Determine the [x, y] coordinate at the center of the cell enclosing the given text.  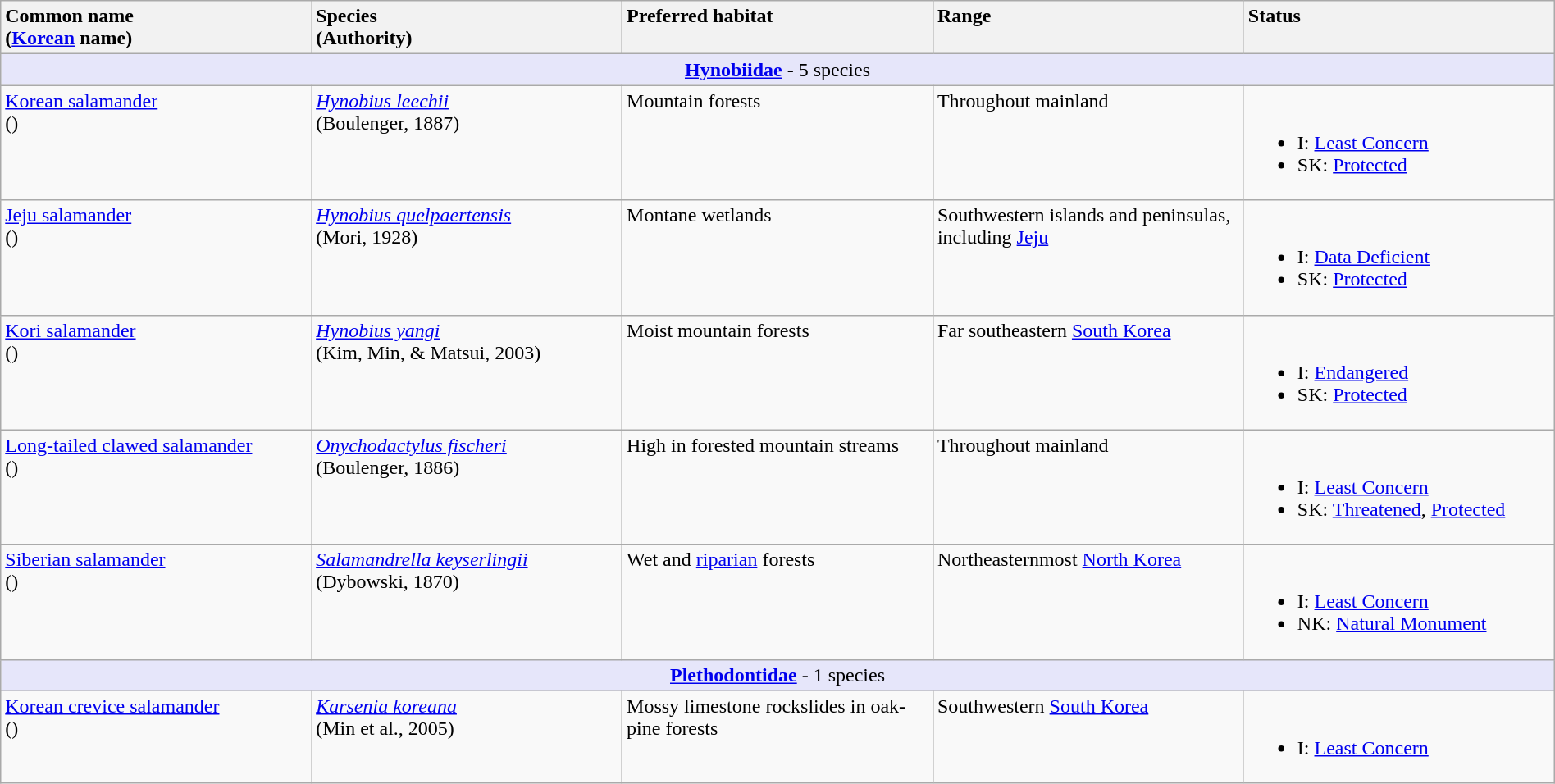
Common name(Korean name) [156, 28]
Korean crevice salamander() [156, 736]
Status [1399, 28]
I: Least ConcernSK: Threatened, Protected [1399, 487]
Plethodontidae - 1 species [777, 675]
Long-tailed clawed salamander() [156, 487]
Wet and riparian forests [777, 602]
Salamandrella keyserlingii(Dybowski, 1870) [467, 602]
Species(Authority) [467, 28]
I: EndangeredSK: Protected [1399, 372]
I: Least ConcernNK: Natural Monument [1399, 602]
Hynobiidae - 5 species [777, 70]
I: Data DeficientSK: Protected [1399, 258]
Mossy limestone rockslides in oak-pine forests [777, 736]
High in forested mountain streams [777, 487]
Preferred habitat [777, 28]
Siberian salamander() [156, 602]
Hynobius yangi(Kim, Min, & Matsui, 2003) [467, 372]
Montane wetlands [777, 258]
Moist mountain forests [777, 372]
Kori salamander() [156, 372]
Hynobius leechii(Boulenger, 1887) [467, 143]
I: Least Concern [1399, 736]
Jeju salamander() [156, 258]
Northeasternmost North Korea [1088, 602]
Mountain forests [777, 143]
Onychodactylus fischeri(Boulenger, 1886) [467, 487]
Hynobius quelpaertensis(Mori, 1928) [467, 258]
I: Least ConcernSK: Protected [1399, 143]
Southwestern islands and peninsulas, including Jeju [1088, 258]
Korean salamander() [156, 143]
Range [1088, 28]
Far southeastern South Korea [1088, 372]
Southwestern South Korea [1088, 736]
Karsenia koreana(Min et al., 2005) [467, 736]
